Find where the given text appears and provide that cell's center as (X, Y) coordinate. 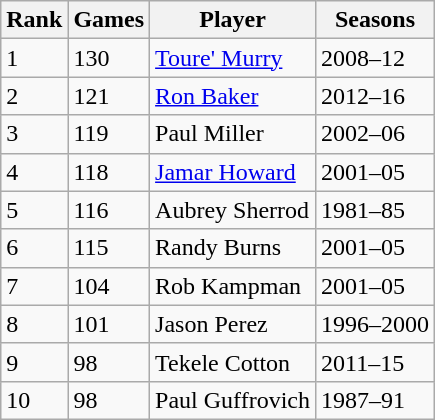
Tekele Cotton (233, 362)
2012–16 (376, 96)
130 (109, 58)
Ron Baker (233, 96)
8 (34, 324)
116 (109, 210)
3 (34, 134)
Seasons (376, 20)
115 (109, 248)
119 (109, 134)
5 (34, 210)
Aubrey Sherrod (233, 210)
101 (109, 324)
4 (34, 172)
104 (109, 286)
Jamar Howard (233, 172)
Toure' Murry (233, 58)
1996–2000 (376, 324)
Player (233, 20)
2002–06 (376, 134)
2008–12 (376, 58)
7 (34, 286)
1981–85 (376, 210)
Rank (34, 20)
Rob Kampman (233, 286)
2 (34, 96)
Paul Miller (233, 134)
2011–15 (376, 362)
Paul Guffrovich (233, 400)
1987–91 (376, 400)
Randy Burns (233, 248)
121 (109, 96)
Games (109, 20)
9 (34, 362)
6 (34, 248)
Jason Perez (233, 324)
1 (34, 58)
10 (34, 400)
118 (109, 172)
